Scan for the cell matching the given text and deliver its [x, y] coordinate at center. 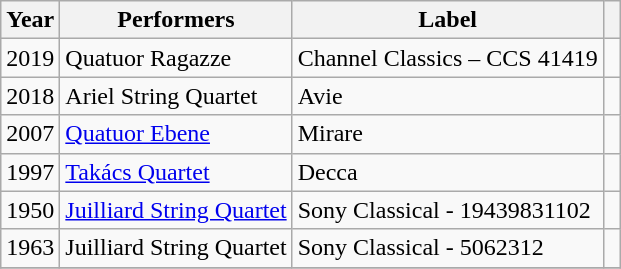
Sony Classical - 5062312 [448, 248]
Channel Classics – CCS 41419 [448, 58]
Year [30, 20]
Ariel String Quartet [176, 96]
1950 [30, 210]
Quatuor Ebene [176, 134]
2007 [30, 134]
1963 [30, 248]
Mirare [448, 134]
2019 [30, 58]
Quatuor Ragazze [176, 58]
Sony Classical - 19439831102 [448, 210]
Avie [448, 96]
Label [448, 20]
Takács Quartet [176, 172]
Decca [448, 172]
Performers [176, 20]
2018 [30, 96]
1997 [30, 172]
